Output the [x, y] coordinate of the center of the cell containing the given text.  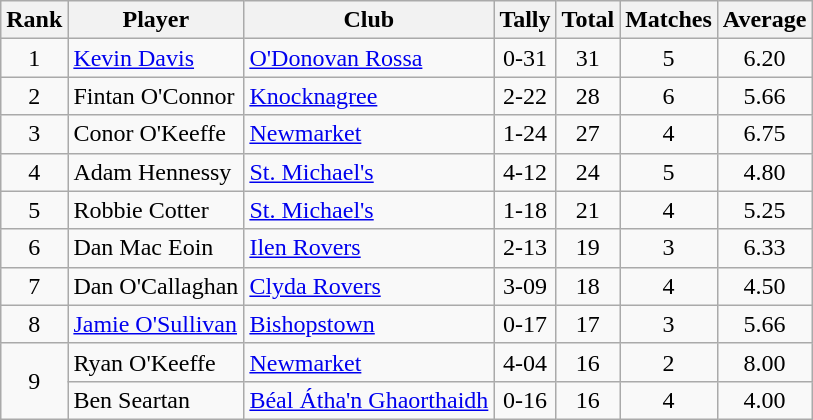
Robbie Cotter [156, 210]
4.00 [764, 400]
Dan O'Callaghan [156, 286]
9 [34, 381]
1-18 [525, 210]
Béal Átha'n Ghaorthaidh [369, 400]
7 [34, 286]
24 [588, 172]
Fintan O'Connor [156, 96]
4.50 [764, 286]
31 [588, 58]
Tally [525, 20]
4.80 [764, 172]
0-16 [525, 400]
Adam Hennessy [156, 172]
6.75 [764, 134]
8.00 [764, 362]
Ryan O'Keeffe [156, 362]
Rank [34, 20]
3-09 [525, 286]
4-04 [525, 362]
Average [764, 20]
8 [34, 324]
6.20 [764, 58]
Club [369, 20]
27 [588, 134]
1 [34, 58]
6.33 [764, 248]
0-17 [525, 324]
Knocknagree [369, 96]
19 [588, 248]
2-13 [525, 248]
O'Donovan Rossa [369, 58]
28 [588, 96]
Matches [669, 20]
4-12 [525, 172]
Bishopstown [369, 324]
21 [588, 210]
1-24 [525, 134]
Total [588, 20]
Conor O'Keeffe [156, 134]
Ilen Rovers [369, 248]
18 [588, 286]
5.25 [764, 210]
Dan Mac Eoin [156, 248]
Kevin Davis [156, 58]
Player [156, 20]
Clyda Rovers [369, 286]
17 [588, 324]
0-31 [525, 58]
2-22 [525, 96]
Jamie O'Sullivan [156, 324]
Ben Seartan [156, 400]
